Scan for the cell matching the given text and deliver its (X, Y) coordinate at center. 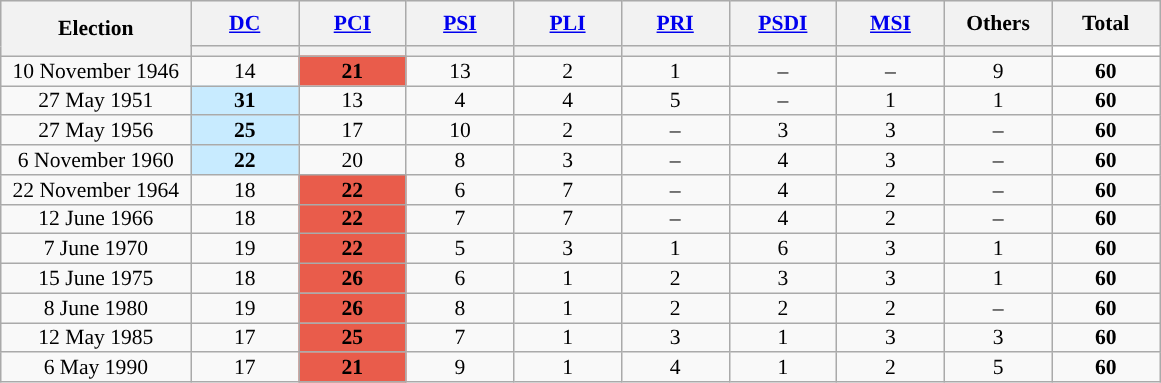
Others (998, 24)
12 June 1966 (96, 219)
27 May 1956 (96, 131)
Election (96, 28)
MSI (891, 24)
6 May 1990 (96, 368)
10 (460, 131)
PCI (352, 24)
14 (245, 71)
31 (245, 101)
PSI (460, 24)
Total (1106, 24)
PLI (568, 24)
20 (352, 160)
PSDI (783, 24)
10 November 1946 (96, 71)
6 November 1960 (96, 160)
DC (245, 24)
22 November 1964 (96, 190)
PRI (675, 24)
15 June 1975 (96, 279)
7 June 1970 (96, 249)
27 May 1951 (96, 101)
12 May 1985 (96, 338)
8 June 1980 (96, 308)
